For the text-containing cell, return its midpoint in (X, Y) coordinate format. 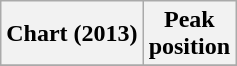
Peakposition (189, 34)
Chart (2013) (72, 34)
